Scan for the cell matching the given text and deliver its [x, y] coordinate at center. 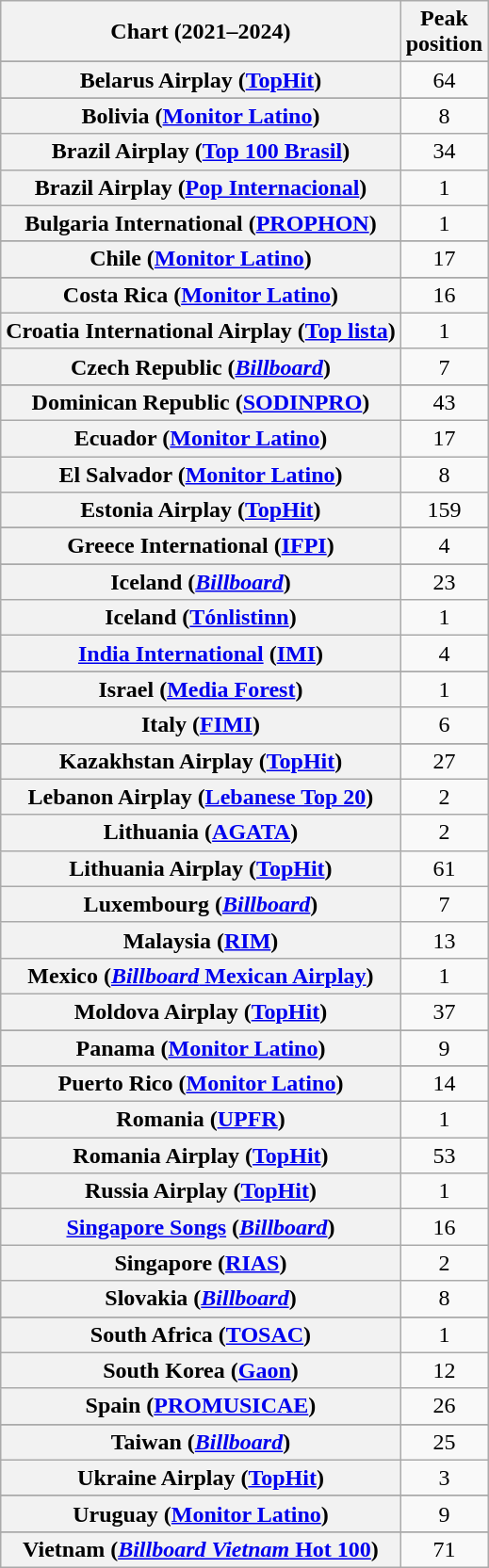
Croatia International Airplay (Top lista) [201, 331]
6 [444, 725]
13 [444, 940]
53 [444, 1156]
71 [444, 1549]
Singapore (RIAS) [201, 1263]
Russia Airplay (TopHit) [201, 1191]
Iceland (Billboard) [201, 582]
Singapore Songs (Billboard) [201, 1227]
12 [444, 1370]
Lithuania Airplay (TopHit) [201, 868]
South Korea (Gaon) [201, 1370]
Puerto Rico (Monitor Latino) [201, 1084]
Dominican Republic (SODINPRO) [201, 402]
Taiwan (Billboard) [201, 1442]
3 [444, 1478]
Ukraine Airplay (TopHit) [201, 1478]
Costa Rica (Monitor Latino) [201, 295]
India International (IMI) [201, 654]
Lebanon Airplay (Lebanese Top 20) [201, 797]
Slovakia (Billboard) [201, 1299]
Chart (2021–2024) [201, 32]
25 [444, 1442]
Bulgaria International (PROPHON) [201, 223]
Luxembourg (Billboard) [201, 904]
37 [444, 1011]
Chile (Monitor Latino) [201, 259]
Moldova Airplay (TopHit) [201, 1011]
Lithuania (AGATA) [201, 832]
Kazakhstan Airplay (TopHit) [201, 761]
Iceland (Tónlistinn) [201, 618]
61 [444, 868]
Peakposition [444, 32]
Bolivia (Monitor Latino) [201, 116]
Vietnam (Billboard Vietnam Hot 100) [201, 1549]
Romania (UPFR) [201, 1120]
64 [444, 80]
Israel (Media Forest) [201, 689]
Estonia Airplay (TopHit) [201, 510]
43 [444, 402]
159 [444, 510]
Belarus Airplay (TopHit) [201, 80]
Brazil Airplay (Pop Internacional) [201, 187]
Czech Republic (Billboard) [201, 366]
El Salvador (Monitor Latino) [201, 474]
Italy (FIMI) [201, 725]
Uruguay (Monitor Latino) [201, 1513]
Greece International (IFPI) [201, 546]
Mexico (Billboard Mexican Airplay) [201, 976]
34 [444, 152]
23 [444, 582]
South Africa (TOSAC) [201, 1334]
27 [444, 761]
Ecuador (Monitor Latino) [201, 438]
26 [444, 1406]
14 [444, 1084]
Brazil Airplay (Top 100 Brasil) [201, 152]
Malaysia (RIM) [201, 940]
Spain (PROMUSICAE) [201, 1406]
Romania Airplay (TopHit) [201, 1156]
Panama (Monitor Latino) [201, 1048]
